Search for the cell housing the specified text and yield its (x, y) center coordinate. 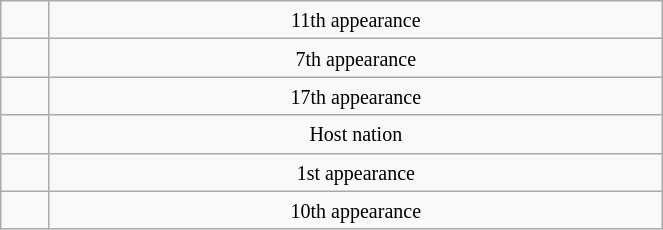
11th appearance (356, 20)
17th appearance (356, 96)
10th appearance (356, 210)
7th appearance (356, 58)
Host nation (356, 134)
1st appearance (356, 172)
